Extract the [X, Y] coordinate from the center of the cell holding the provided text.  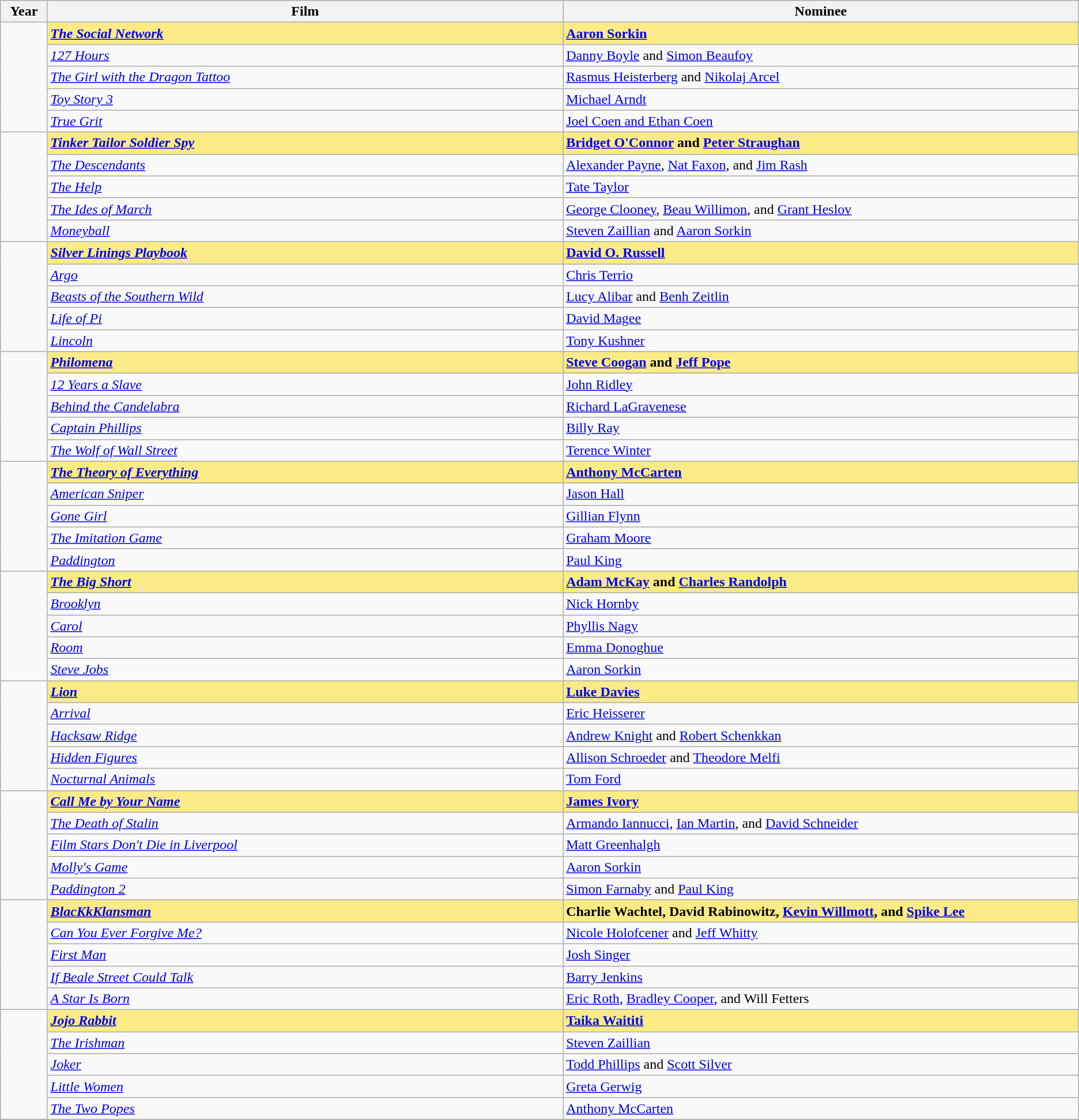
Matt Greenhalgh [821, 845]
Silver Linings Playbook [305, 252]
Brooklyn [305, 604]
David Magee [821, 319]
The Imitation Game [305, 538]
Graham Moore [821, 538]
Beasts of the Southern Wild [305, 297]
Jojo Rabbit [305, 1021]
Alexander Payne, Nat Faxon, and Jim Rash [821, 165]
The Help [305, 187]
Nick Hornby [821, 604]
Tom Ford [821, 779]
The Ides of March [305, 209]
Josh Singer [821, 955]
A Star Is Born [305, 999]
Behind the Candelabra [305, 406]
Steven Zaillian [821, 1043]
The Descendants [305, 165]
Steven Zaillian and Aaron Sorkin [821, 231]
The Death of Stalin [305, 823]
Paddington 2 [305, 889]
Hidden Figures [305, 757]
Bridget O'Connor and Peter Straughan [821, 143]
Allison Schroeder and Theodore Melfi [821, 757]
Room [305, 648]
Joel Coen and Ethan Coen [821, 121]
American Sniper [305, 494]
Todd Phillips and Scott Silver [821, 1065]
Paul King [821, 560]
The Two Popes [305, 1108]
Emma Donoghue [821, 648]
John Ridley [821, 384]
Luke Davies [821, 692]
If Beale Street Could Talk [305, 977]
Lion [305, 692]
George Clooney, Beau Willimon, and Grant Heslov [821, 209]
Molly's Game [305, 867]
Adam McKay and Charles Randolph [821, 582]
True Grit [305, 121]
Armando Iannucci, Ian Martin, and David Schneider [821, 823]
Nominee [821, 12]
The Social Network [305, 33]
James Ivory [821, 801]
Year [24, 12]
BlacKkKlansman [305, 911]
The Irishman [305, 1043]
Steve Coogan and Jeff Pope [821, 363]
127 Hours [305, 55]
12 Years a Slave [305, 384]
The Theory of Everything [305, 472]
Captain Phillips [305, 428]
Rasmus Heisterberg and Nikolaj Arcel [821, 77]
Gone Girl [305, 516]
Greta Gerwig [821, 1087]
Chris Terrio [821, 275]
Eric Roth, Bradley Cooper, and Will Fetters [821, 999]
Paddington [305, 560]
Barry Jenkins [821, 977]
Argo [305, 275]
Film [305, 12]
Gillian Flynn [821, 516]
Tate Taylor [821, 187]
Carol [305, 625]
Can You Ever Forgive Me? [305, 933]
Taika Waititi [821, 1021]
Tony Kushner [821, 341]
Terence Winter [821, 450]
Hacksaw Ridge [305, 736]
The Wolf of Wall Street [305, 450]
Tinker Tailor Soldier Spy [305, 143]
Philomena [305, 363]
Little Women [305, 1087]
Billy Ray [821, 428]
Film Stars Don't Die in Liverpool [305, 845]
Joker [305, 1065]
Steve Jobs [305, 670]
The Girl with the Dragon Tattoo [305, 77]
Moneyball [305, 231]
Toy Story 3 [305, 99]
The Big Short [305, 582]
First Man [305, 955]
Nicole Holofcener and Jeff Whitty [821, 933]
Simon Farnaby and Paul King [821, 889]
David O. Russell [821, 252]
Lucy Alibar and Benh Zeitlin [821, 297]
Eric Heisserer [821, 714]
Arrival [305, 714]
Jason Hall [821, 494]
Charlie Wachtel, David Rabinowitz, Kevin Willmott, and Spike Lee [821, 911]
Phyllis Nagy [821, 625]
Lincoln [305, 341]
Nocturnal Animals [305, 779]
Life of Pi [305, 319]
Call Me by Your Name [305, 801]
Richard LaGravenese [821, 406]
Danny Boyle and Simon Beaufoy [821, 55]
Michael Arndt [821, 99]
Andrew Knight and Robert Schenkkan [821, 736]
